Find where the given text appears and provide that cell's center as [x, y] coordinate. 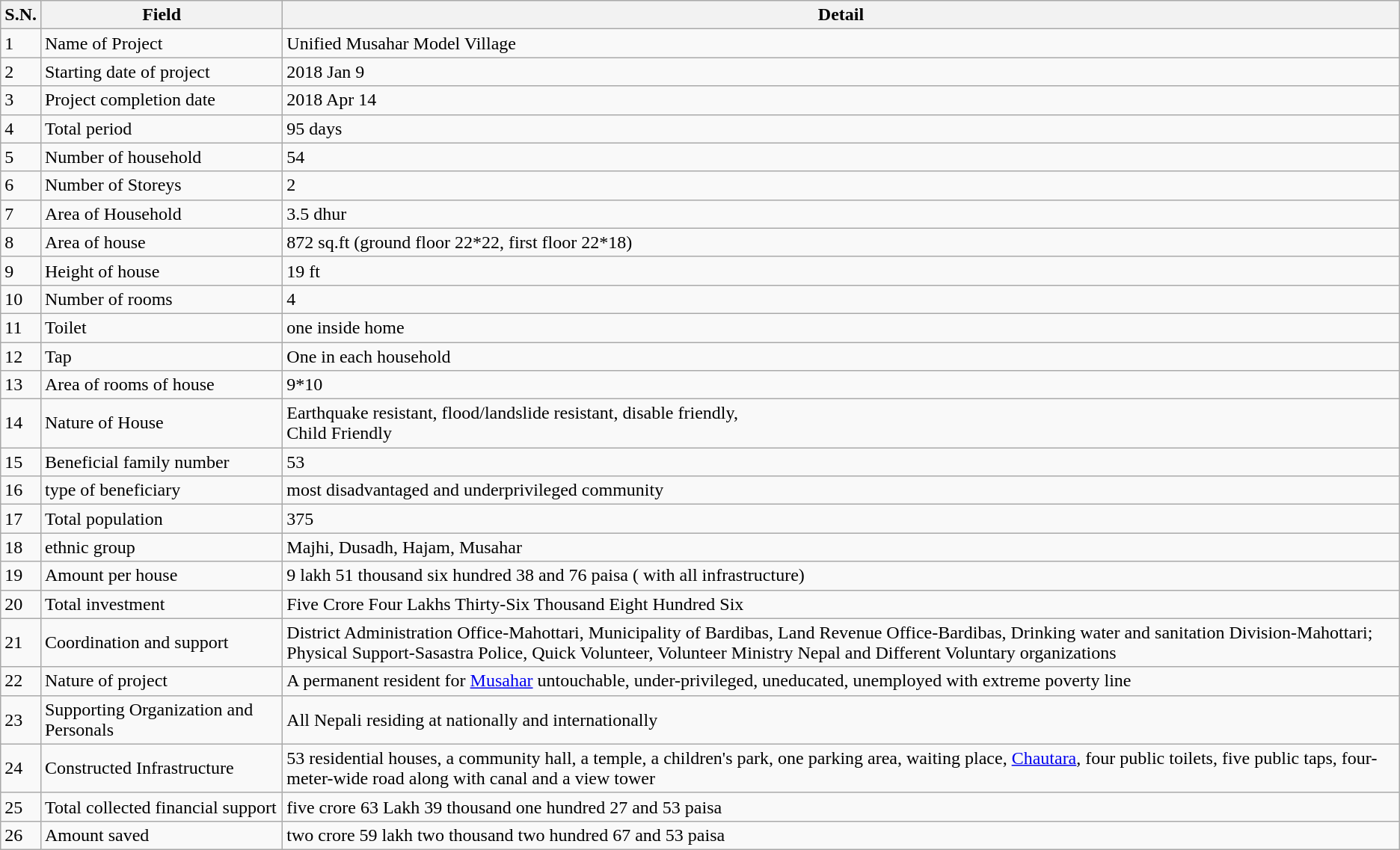
9 lakh 51 thousand six hundred 38 and 76 paisa ( with all infrastructure) [841, 576]
Starting date of project [162, 72]
13 [21, 385]
Detail [841, 15]
Project completion date [162, 100]
A permanent resident for Musahar untouchable, under-privileged, uneducated, unemployed with extreme poverty line [841, 681]
Supporting Organization and Personals [162, 719]
Area of house [162, 242]
Total population [162, 519]
26 [21, 835]
9*10 [841, 385]
type of beneficiary [162, 490]
16 [21, 490]
10 [21, 299]
53 [841, 462]
Earthquake resistant, flood/landslide resistant, disable friendly,Child Friendly [841, 423]
Total period [162, 129]
Five Crore Four Lakhs Thirty-Six Thousand Eight Hundred Six [841, 604]
one inside home [841, 327]
9 [21, 271]
Toilet [162, 327]
Name of Project [162, 43]
Amount per house [162, 576]
Number of Storeys [162, 185]
Height of house [162, 271]
Coordination and support [162, 643]
12 [21, 357]
54 [841, 157]
25 [21, 807]
Amount saved [162, 835]
Total investment [162, 604]
3 [21, 100]
Majhi, Dusadh, Hajam, Musahar [841, 547]
One in each household [841, 357]
Beneficial family number [162, 462]
11 [21, 327]
Unified Musahar Model Village [841, 43]
Total collected financial support [162, 807]
17 [21, 519]
Area of Household [162, 214]
24 [21, 769]
872 sq.ft (ground floor 22*22, first floor 22*18) [841, 242]
8 [21, 242]
Number of rooms [162, 299]
Area of rooms of house [162, 385]
14 [21, 423]
Tap [162, 357]
19 ft [841, 271]
5 [21, 157]
3.5 dhur [841, 214]
S.N. [21, 15]
Nature of House [162, 423]
6 [21, 185]
two crore 59 lakh two thousand two hundred 67 and 53 paisa [841, 835]
1 [21, 43]
95 days [841, 129]
ethnic group [162, 547]
23 [21, 719]
Field [162, 15]
15 [21, 462]
five crore 63 Lakh 39 thousand one hundred 27 and 53 paisa [841, 807]
21 [21, 643]
All Nepali residing at nationally and internationally [841, 719]
2018 Jan 9 [841, 72]
most disadvantaged and underprivileged community [841, 490]
Number of household [162, 157]
375 [841, 519]
20 [21, 604]
18 [21, 547]
Nature of project [162, 681]
22 [21, 681]
7 [21, 214]
19 [21, 576]
2018 Apr 14 [841, 100]
Constructed Infrastructure [162, 769]
